From the cell containing the given text, extract its center point as [x, y] coordinate. 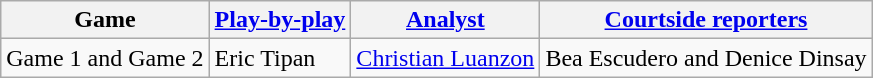
Game 1 and Game 2 [105, 58]
Eric Tipan [280, 58]
Christian Luanzon [446, 58]
Play-by-play [280, 20]
Courtside reporters [706, 20]
Analyst [446, 20]
Game [105, 20]
Bea Escudero and Denice Dinsay [706, 58]
